Output the (X, Y) coordinate of the center of the cell containing the given text.  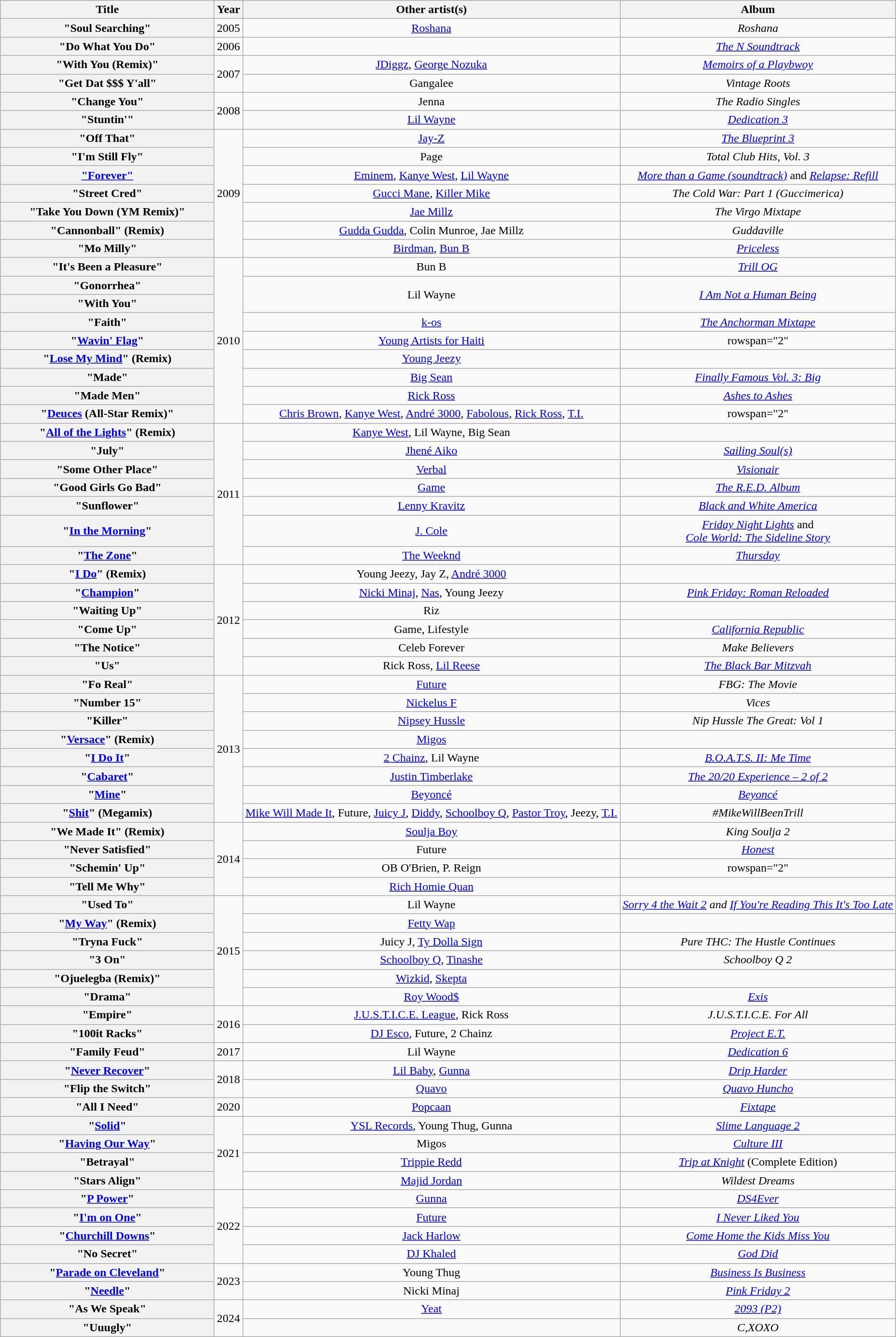
2016 (229, 1024)
Wildest Dreams (758, 1181)
Finally Famous Vol. 3: Big (758, 377)
Nip Hussle The Great: Vol 1 (758, 721)
Business Is Business (758, 1272)
California Republic (758, 629)
"Cabaret" (107, 776)
DJ Esco, Future, 2 Chainz (432, 1033)
Kanye West, Lil Wayne, Big Sean (432, 432)
Priceless (758, 249)
Visionair (758, 469)
Sailing Soul(s) (758, 450)
"Stars Align" (107, 1181)
Jay-Z (432, 138)
"Shit" (Megamix) (107, 813)
J.U.S.T.I.C.E. League, Rick Ross (432, 1015)
C,XOXO (758, 1327)
2013 (229, 748)
k-os (432, 322)
DJ Khaled (432, 1254)
Celeb Forever (432, 647)
"Used To" (107, 905)
Exis (758, 997)
The Virgo Mixtape (758, 211)
"Having Our Way" (107, 1144)
2010 (229, 341)
2022 (229, 1226)
"Come Up" (107, 629)
2023 (229, 1281)
Black and White America (758, 506)
"Fo Real" (107, 684)
Quavo Huncho (758, 1088)
J. Cole (432, 530)
"The Zone" (107, 556)
Lenny Kravitz (432, 506)
"Ojuelegba (Remix)" (107, 978)
Jenna (432, 101)
"All of the Lights" (Remix) (107, 432)
Fetty Wap (432, 923)
Thursday (758, 556)
2006 (229, 46)
"Deuces (All-Star Remix)" (107, 414)
#MikeWillBeenTrill (758, 813)
2015 (229, 951)
"100it Racks" (107, 1033)
The Cold War: Part 1 (Guccimerica) (758, 193)
"We Made It" (Remix) (107, 831)
Quavo (432, 1088)
"Do What You Do" (107, 46)
Guddaville (758, 230)
"I Do It" (107, 758)
Slime Language 2 (758, 1126)
Soulja Boy (432, 831)
"Versace" (Remix) (107, 739)
"Champion" (107, 592)
"Lose My Mind" (Remix) (107, 359)
2012 (229, 620)
The R.E.D. Album (758, 487)
"Number 15" (107, 703)
Dedication 6 (758, 1052)
"The Notice" (107, 647)
Page (432, 156)
"Cannonball" (Remix) (107, 230)
Rick Ross, Lil Reese (432, 666)
Sorry 4 the Wait 2 and If You're Reading This It's Too Late (758, 905)
"Parade on Cleveland" (107, 1272)
"All I Need" (107, 1107)
Nickelus F (432, 703)
Popcaan (432, 1107)
"Street Cred" (107, 193)
Birdman, Bun B (432, 249)
2014 (229, 858)
2017 (229, 1052)
Gangalee (432, 83)
Bun B (432, 267)
Gudda Gudda, Colin Munroe, Jae Millz (432, 230)
"No Secret" (107, 1254)
Culture III (758, 1144)
Pure THC: The Hustle Continues (758, 942)
"Tell Me Why" (107, 887)
The Black Bar Mitzvah (758, 666)
Jack Harlow (432, 1236)
Yeat (432, 1309)
Trill OG (758, 267)
"I'm on One" (107, 1217)
The Anchorman Mixtape (758, 322)
"Empire" (107, 1015)
The Blueprint 3 (758, 138)
Mike Will Made It, Future, Juicy J, Diddy, Schoolboy Q, Pastor Troy, Jeezy, T.I. (432, 813)
"Tryna Fuck" (107, 942)
Project E.T. (758, 1033)
Drip Harder (758, 1070)
Rick Ross (432, 395)
"Needle" (107, 1291)
Wizkid, Skepta (432, 978)
Chris Brown, Kanye West, André 3000, Fabolous, Rick Ross, T.I. (432, 414)
"Made" (107, 377)
Gunna (432, 1199)
The Weeknd (432, 556)
More than a Game (soundtrack) and Relapse: Refill (758, 175)
"I'm Still Fly" (107, 156)
Jhené Aiko (432, 450)
"Solid" (107, 1126)
"Change You" (107, 101)
"Wavin' Flag" (107, 340)
"Waiting Up" (107, 611)
"Schemin' Up" (107, 868)
OB O'Brien, P. Reign (432, 868)
2020 (229, 1107)
Young Thug (432, 1272)
Riz (432, 611)
Total Club Hits, Vol. 3 (758, 156)
2008 (229, 111)
Vices (758, 703)
"Good Girls Go Bad" (107, 487)
The N Soundtrack (758, 46)
2005 (229, 28)
Gucci Mane, Killer Mike (432, 193)
I Never Liked You (758, 1217)
Nicki Minaj (432, 1291)
"My Way" (Remix) (107, 923)
"Forever" (107, 175)
"Sunflower" (107, 506)
"Take You Down (YM Remix)" (107, 211)
"Gonorrhea" (107, 285)
Friday Night Lights andCole World: The Sideline Story (758, 530)
Roy Wood$ (432, 997)
Jae Millz (432, 211)
Eminem, Kanye West, Lil Wayne (432, 175)
Big Sean (432, 377)
"As We Speak" (107, 1309)
Come Home the Kids Miss You (758, 1236)
"With You (Remix)" (107, 65)
JDiggz, George Nozuka (432, 65)
Verbal (432, 469)
2011 (229, 493)
God Did (758, 1254)
J.U.S.T.I.C.E. For All (758, 1015)
The 20/20 Experience – 2 of 2 (758, 776)
"Off That" (107, 138)
Schoolboy Q 2 (758, 960)
Pink Friday: Roman Reloaded (758, 592)
Schoolboy Q, Tinashe (432, 960)
Other artist(s) (432, 10)
"It's Been a Pleasure" (107, 267)
Juicy J, Ty Dolla Sign (432, 942)
2021 (229, 1153)
"Never Recover" (107, 1070)
Album (758, 10)
Make Believers (758, 647)
I Am Not a Human Being (758, 295)
Dedication 3 (758, 120)
2007 (229, 74)
Game, Lifestyle (432, 629)
"I Do" (Remix) (107, 574)
"Faith" (107, 322)
Fixtape (758, 1107)
"Us" (107, 666)
"Churchill Downs" (107, 1236)
2018 (229, 1079)
Pink Friday 2 (758, 1291)
"Never Satisfied" (107, 850)
"Made Men" (107, 395)
Majid Jordan (432, 1181)
"Flip the Switch" (107, 1088)
Memoirs of a Playbwoy (758, 65)
Young Jeezy, Jay Z, André 3000 (432, 574)
Ashes to Ashes (758, 395)
Title (107, 10)
YSL Records, Young Thug, Gunna (432, 1126)
Nipsey Hussle (432, 721)
Young Artists for Haiti (432, 340)
"Mo Milly" (107, 249)
"Mine" (107, 794)
Justin Timberlake (432, 776)
"With You" (107, 304)
"Some Other Place" (107, 469)
"July" (107, 450)
"Soul Searching" (107, 28)
Trippie Redd (432, 1162)
Young Jeezy (432, 359)
Year (229, 10)
"Uuugly" (107, 1327)
The Radio Singles (758, 101)
Rich Homie Quan (432, 887)
"Stuntin'" (107, 120)
DS4Ever (758, 1199)
Vintage Roots (758, 83)
Lil Baby, Gunna (432, 1070)
2 Chainz, Lil Wayne (432, 758)
B.O.A.T.S. II: Me Time (758, 758)
King Soulja 2 (758, 831)
"3 On" (107, 960)
"In the Morning" (107, 530)
FBG: The Movie (758, 684)
2009 (229, 193)
Game (432, 487)
"P Power" (107, 1199)
Trip at Knight (Complete Edition) (758, 1162)
"Family Feud" (107, 1052)
"Drama" (107, 997)
2024 (229, 1318)
Nicki Minaj, Nas, Young Jeezy (432, 592)
"Get Dat $$$ Y'all" (107, 83)
Honest (758, 850)
"Betrayal" (107, 1162)
2093 (P2) (758, 1309)
"Killer" (107, 721)
